Search for the cell housing the specified text and yield its (X, Y) center coordinate. 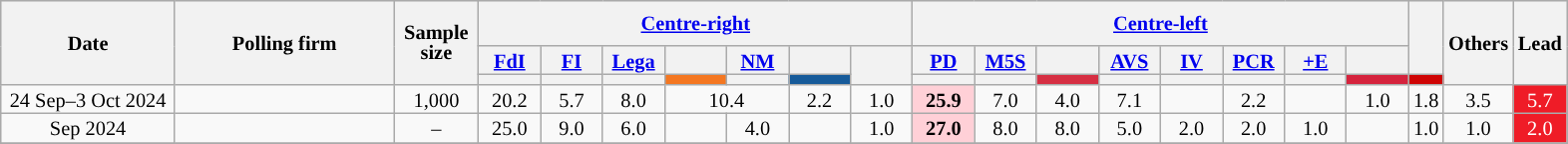
M5S (1005, 60)
Lead (1540, 42)
Centre-left (1161, 22)
FI (572, 60)
3.5 (1478, 98)
9.0 (572, 128)
25.9 (944, 98)
IV (1191, 60)
7.0 (1005, 98)
5.0 (1129, 128)
PCR (1254, 60)
1.8 (1426, 98)
24 Sep–3 Oct 2024 (88, 98)
+E (1316, 60)
Sample size (437, 42)
PD (944, 60)
20.2 (510, 98)
7.1 (1129, 98)
Centre-right (696, 22)
1,000 (437, 98)
25.0 (510, 128)
6.0 (633, 128)
– (437, 128)
NM (757, 60)
Sep 2024 (88, 128)
Lega (633, 60)
AVS (1129, 60)
FdI (510, 60)
10.4 (726, 98)
Date (88, 42)
27.0 (944, 128)
Polling firm (284, 42)
Others (1478, 42)
